Search for the cell housing the specified text and yield its [x, y] center coordinate. 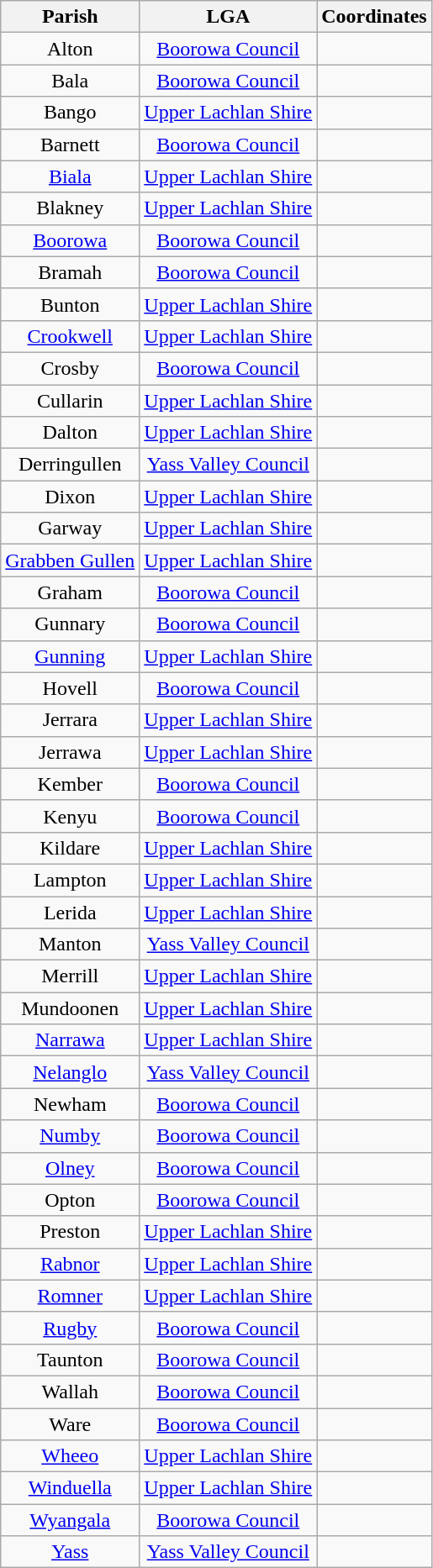
Jerrara [71, 720]
Mundoonen [71, 1008]
Kildare [71, 848]
Manton [71, 944]
Boorowa [71, 240]
Gunnary [71, 624]
Gunning [71, 656]
Romner [71, 1296]
Bango [71, 113]
Blakney [71, 208]
Bala [71, 81]
Taunton [71, 1360]
Rugby [71, 1328]
Barnett [71, 145]
Narrawa [71, 1040]
LGA [229, 17]
Dalton [71, 433]
Kenyu [71, 816]
Numby [71, 1136]
Lerida [71, 912]
Crosby [71, 368]
Ware [71, 1424]
Derringullen [71, 465]
Biala [71, 176]
Garway [71, 529]
Hovell [71, 688]
Preston [71, 1232]
Winduella [71, 1488]
Bunton [71, 304]
Opton [71, 1200]
Kember [71, 784]
Jerrawa [71, 752]
Yass [71, 1552]
Merrill [71, 976]
Bramah [71, 272]
Coordinates [374, 17]
Grabben Gullen [71, 560]
Crookwell [71, 336]
Wallah [71, 1392]
Rabnor [71, 1264]
Wyangala [71, 1520]
Wheeo [71, 1456]
Olney [71, 1168]
Cullarin [71, 401]
Graham [71, 592]
Dixon [71, 497]
Parish [71, 17]
Newham [71, 1104]
Nelanglo [71, 1072]
Lampton [71, 880]
Alton [71, 49]
